Output the [X, Y] coordinate of the center of the cell containing the given text.  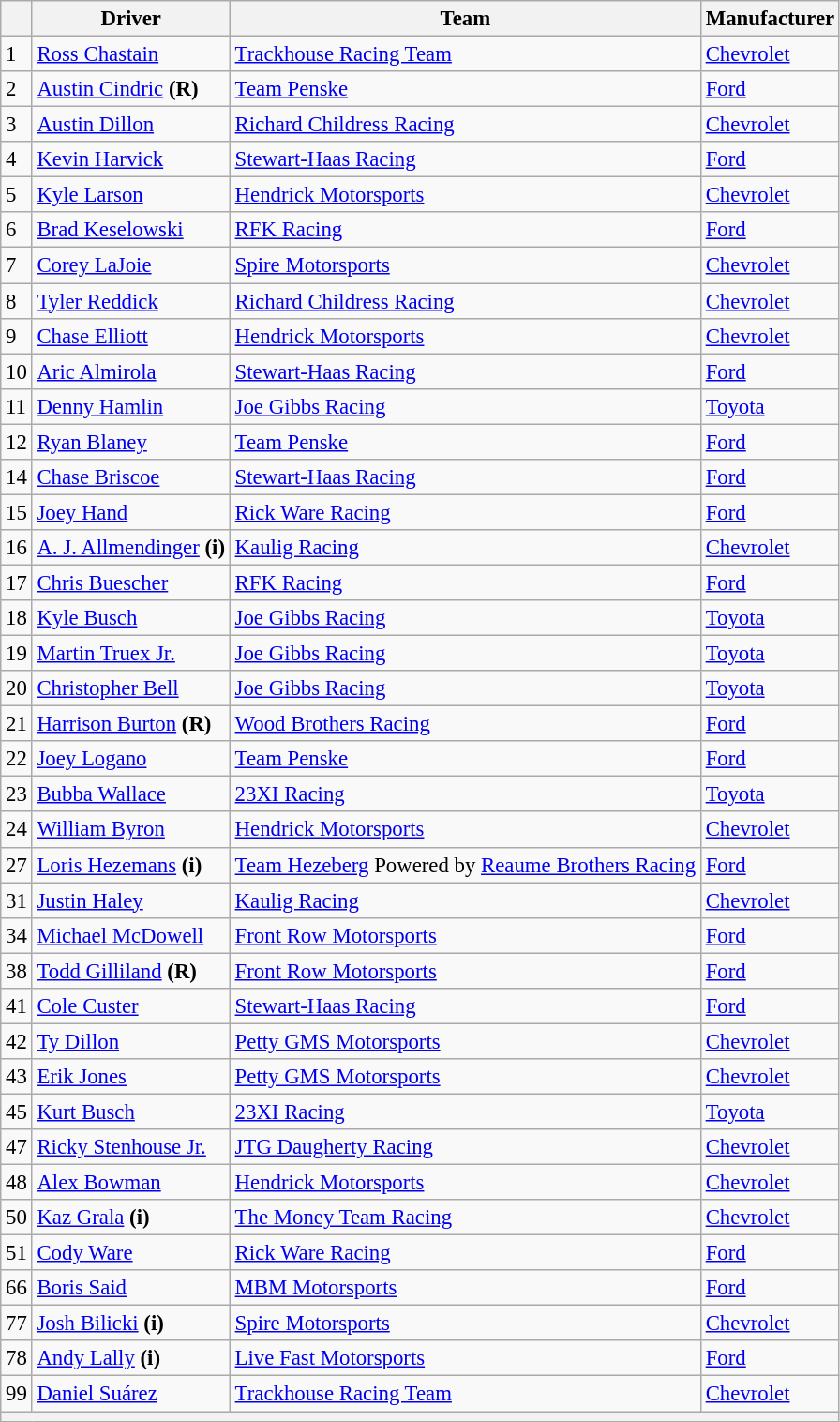
10 [17, 371]
38 [17, 971]
14 [17, 477]
18 [17, 618]
11 [17, 406]
Bubba Wallace [131, 794]
78 [17, 1359]
Alex Bowman [131, 1183]
5 [17, 195]
20 [17, 688]
43 [17, 1077]
6 [17, 230]
William Byron [131, 830]
Daniel Suárez [131, 1394]
MBM Motorsports [465, 1288]
Justin Haley [131, 900]
19 [17, 654]
Cody Ware [131, 1253]
66 [17, 1288]
Austin Dillon [131, 125]
42 [17, 1041]
Aric Almirola [131, 371]
4 [17, 159]
Wood Brothers Racing [465, 724]
31 [17, 900]
7 [17, 265]
Chris Buescher [131, 582]
Chase Briscoe [131, 477]
51 [17, 1253]
Erik Jones [131, 1077]
12 [17, 442]
16 [17, 548]
9 [17, 336]
23 [17, 794]
99 [17, 1394]
Joey Logano [131, 759]
Michael McDowell [131, 935]
Brad Keselowski [131, 230]
A. J. Allmendinger (i) [131, 548]
Kyle Busch [131, 618]
2 [17, 89]
Driver [131, 19]
27 [17, 865]
Boris Said [131, 1288]
Live Fast Motorsports [465, 1359]
48 [17, 1183]
Team Hezeberg Powered by Reaume Brothers Racing [465, 865]
Ricky Stenhouse Jr. [131, 1147]
Kyle Larson [131, 195]
Loris Hezemans (i) [131, 865]
1 [17, 54]
41 [17, 1006]
Chase Elliott [131, 336]
Martin Truex Jr. [131, 654]
Tyler Reddick [131, 301]
21 [17, 724]
15 [17, 512]
Corey LaJoie [131, 265]
Andy Lally (i) [131, 1359]
The Money Team Racing [465, 1218]
22 [17, 759]
Ryan Blaney [131, 442]
8 [17, 301]
JTG Daugherty Racing [465, 1147]
Cole Custer [131, 1006]
Ross Chastain [131, 54]
Austin Cindric (R) [131, 89]
Christopher Bell [131, 688]
24 [17, 830]
77 [17, 1324]
Denny Hamlin [131, 406]
50 [17, 1218]
45 [17, 1112]
Todd Gilliland (R) [131, 971]
34 [17, 935]
Kevin Harvick [131, 159]
Kurt Busch [131, 1112]
Ty Dillon [131, 1041]
Joey Hand [131, 512]
Harrison Burton (R) [131, 724]
17 [17, 582]
Josh Bilicki (i) [131, 1324]
Manufacturer [770, 19]
47 [17, 1147]
3 [17, 125]
Kaz Grala (i) [131, 1218]
Team [465, 19]
